Search for the cell housing the specified text and yield its [X, Y] center coordinate. 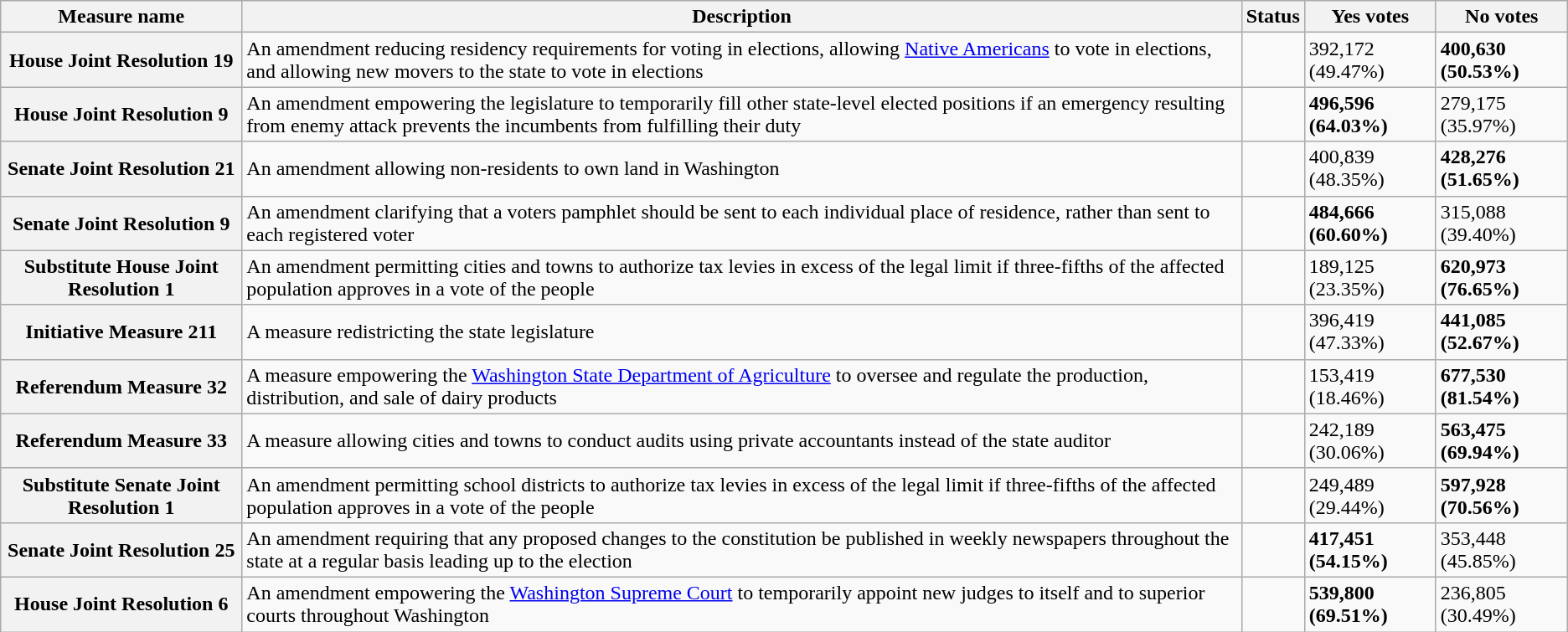
Measure name [121, 17]
353,448 (45.85%) [1501, 549]
396,419 (47.33%) [1370, 331]
An amendment clarifying that a voters pamphlet should be sent to each individual place of residence, rather than sent to each registered voter [742, 223]
Senate Joint Resolution 25 [121, 549]
A measure redistricting the state legislature [742, 331]
496,596 (64.03%) [1370, 114]
620,973 (76.65%) [1501, 278]
279,175 (35.97%) [1501, 114]
597,928 (70.56%) [1501, 496]
563,475 (69.94%) [1501, 440]
Substitute House Joint Resolution 1 [121, 278]
400,630 (50.53%) [1501, 60]
236,805 (30.49%) [1501, 604]
400,839 (48.35%) [1370, 169]
House Joint Resolution 19 [121, 60]
A measure empowering the Washington State Department of Agriculture to oversee and regulate the production, distribution, and sale of dairy products [742, 387]
Yes votes [1370, 17]
Status [1273, 17]
428,276 (51.65%) [1501, 169]
An amendment allowing non-residents to own land in Washington [742, 169]
Description [742, 17]
A measure allowing cities and towns to conduct audits using private accountants instead of the state auditor [742, 440]
417,451 (54.15%) [1370, 549]
House Joint Resolution 6 [121, 604]
539,800 (69.51%) [1370, 604]
An amendment empowering the Washington Supreme Court to temporarily appoint new judges to itself and to superior courts throughout Washington [742, 604]
Referendum Measure 33 [121, 440]
Referendum Measure 32 [121, 387]
Senate Joint Resolution 21 [121, 169]
677,530 (81.54%) [1501, 387]
392,172 (49.47%) [1370, 60]
153,419 (18.46%) [1370, 387]
Initiative Measure 211 [121, 331]
Substitute Senate Joint Resolution 1 [121, 496]
249,489 (29.44%) [1370, 496]
484,666 (60.60%) [1370, 223]
House Joint Resolution 9 [121, 114]
441,085 (52.67%) [1501, 331]
No votes [1501, 17]
Senate Joint Resolution 9 [121, 223]
189,125 (23.35%) [1370, 278]
315,088 (39.40%) [1501, 223]
242,189 (30.06%) [1370, 440]
